From the cell containing the given text, extract its center point as [X, Y] coordinate. 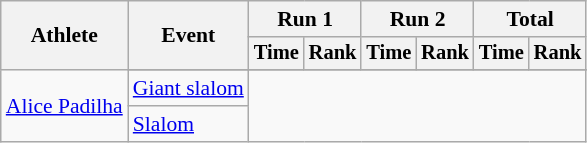
Run 1 [305, 19]
Slalom [188, 124]
Athlete [64, 36]
Giant slalom [188, 88]
Alice Padilha [64, 106]
Event [188, 36]
Total [530, 19]
Run 2 [417, 19]
